Capture the cell that displays the provided text and extract its (X, Y) central coordinate. 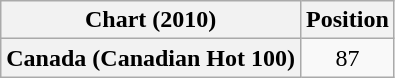
Canada (Canadian Hot 100) (151, 58)
Position (348, 20)
87 (348, 58)
Chart (2010) (151, 20)
